Determine the [X, Y] coordinate at the center of the cell enclosing the given text.  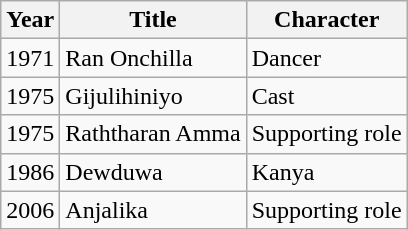
2006 [30, 210]
Raththaran Amma [153, 134]
Dewduwa [153, 172]
Character [326, 20]
Cast [326, 96]
Year [30, 20]
Gijulihiniyo [153, 96]
Dancer [326, 58]
1986 [30, 172]
Anjalika [153, 210]
1971 [30, 58]
Kanya [326, 172]
Title [153, 20]
Ran Onchilla [153, 58]
